Determine the [X, Y] coordinate at the center of the cell enclosing the given text.  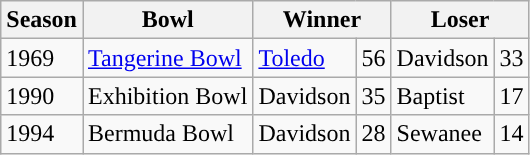
Winner [322, 20]
14 [512, 134]
Toledo [304, 58]
Sewanee [442, 134]
Bowl [167, 20]
28 [374, 134]
Season [42, 20]
56 [374, 58]
Loser [460, 20]
Tangerine Bowl [167, 58]
Baptist [442, 96]
1994 [42, 134]
35 [374, 96]
33 [512, 58]
Exhibition Bowl [167, 96]
1990 [42, 96]
17 [512, 96]
Bermuda Bowl [167, 134]
1969 [42, 58]
